Determine the [X, Y] coordinate at the center of the cell enclosing the given text.  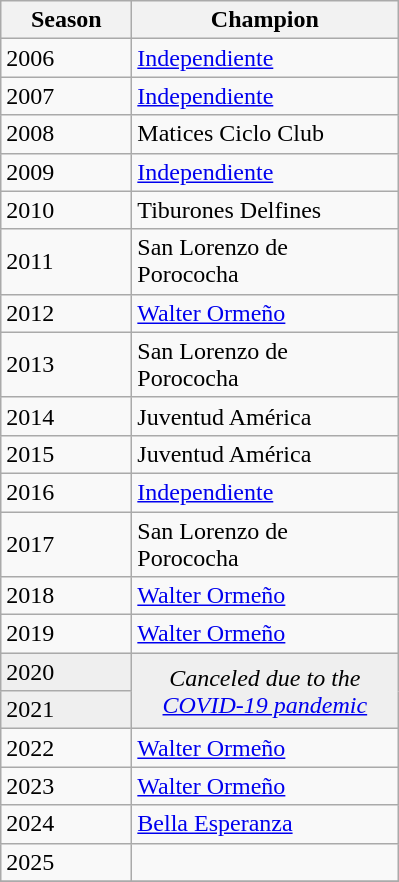
Canceled due to the COVID-19 pandemic [265, 691]
2011 [66, 262]
2015 [66, 454]
2021 [66, 710]
Season [66, 20]
2019 [66, 634]
2007 [66, 96]
2023 [66, 786]
2018 [66, 596]
2020 [66, 672]
2024 [66, 824]
2014 [66, 416]
2025 [66, 862]
2016 [66, 492]
Matices Ciclo Club [265, 134]
2010 [66, 210]
2017 [66, 544]
2012 [66, 313]
2006 [66, 58]
Tiburones Delfines [265, 210]
2013 [66, 364]
2008 [66, 134]
2022 [66, 748]
Champion [265, 20]
Bella Esperanza [265, 824]
2009 [66, 172]
